Identify which cell holds the provided text, then report its [x, y] central coordinate. 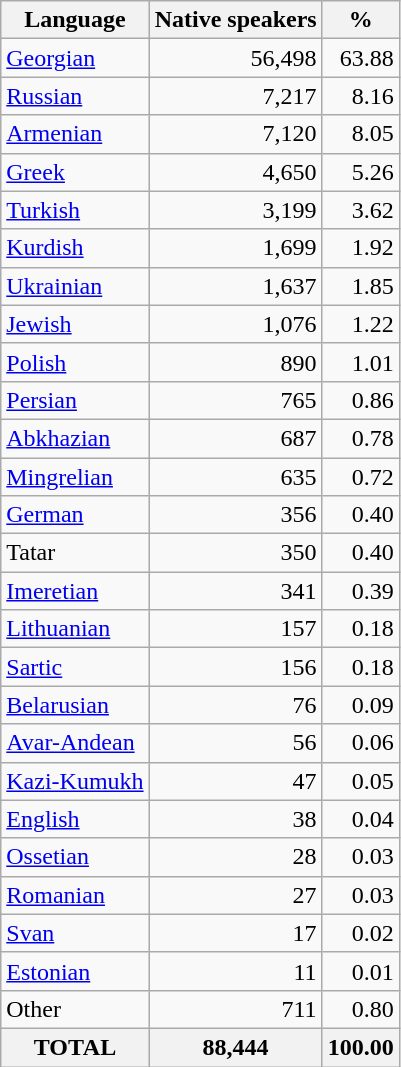
Mingrelian [75, 477]
Native speakers [236, 20]
0.39 [360, 591]
English [75, 819]
157 [236, 629]
76 [236, 705]
341 [236, 591]
Belarusian [75, 705]
356 [236, 515]
0.86 [360, 400]
3,199 [236, 210]
17 [236, 933]
Lithuanian [75, 629]
27 [236, 895]
5.26 [360, 172]
1.01 [360, 362]
8.05 [360, 134]
1.92 [360, 248]
Jewish [75, 324]
56 [236, 743]
56,498 [236, 58]
Estonian [75, 971]
Sartic [75, 667]
7,120 [236, 134]
Ossetian [75, 857]
711 [236, 1009]
0.05 [360, 781]
0.80 [360, 1009]
0.78 [360, 438]
687 [236, 438]
0.72 [360, 477]
Romanian [75, 895]
Other [75, 1009]
Language [75, 20]
63.88 [360, 58]
100.00 [360, 1047]
Russian [75, 96]
Avar-Andean [75, 743]
0.09 [360, 705]
0.01 [360, 971]
Persian [75, 400]
47 [236, 781]
ТОТАL [75, 1047]
Polish [75, 362]
1,637 [236, 286]
Ukrainian [75, 286]
11 [236, 971]
0.06 [360, 743]
8.16 [360, 96]
Svan [75, 933]
Imeretian [75, 591]
38 [236, 819]
Abkhazian [75, 438]
350 [236, 553]
4,650 [236, 172]
0.02 [360, 933]
765 [236, 400]
28 [236, 857]
1.22 [360, 324]
3.62 [360, 210]
Turkish [75, 210]
890 [236, 362]
7,217 [236, 96]
Kazi-Kumukh [75, 781]
156 [236, 667]
Georgian [75, 58]
Tatar [75, 553]
1,699 [236, 248]
635 [236, 477]
88,444 [236, 1047]
1,076 [236, 324]
% [360, 20]
1.85 [360, 286]
Kurdish [75, 248]
German [75, 515]
Armenian [75, 134]
0.04 [360, 819]
Greek [75, 172]
